Output the [x, y] coordinate of the center of the cell containing the given text.  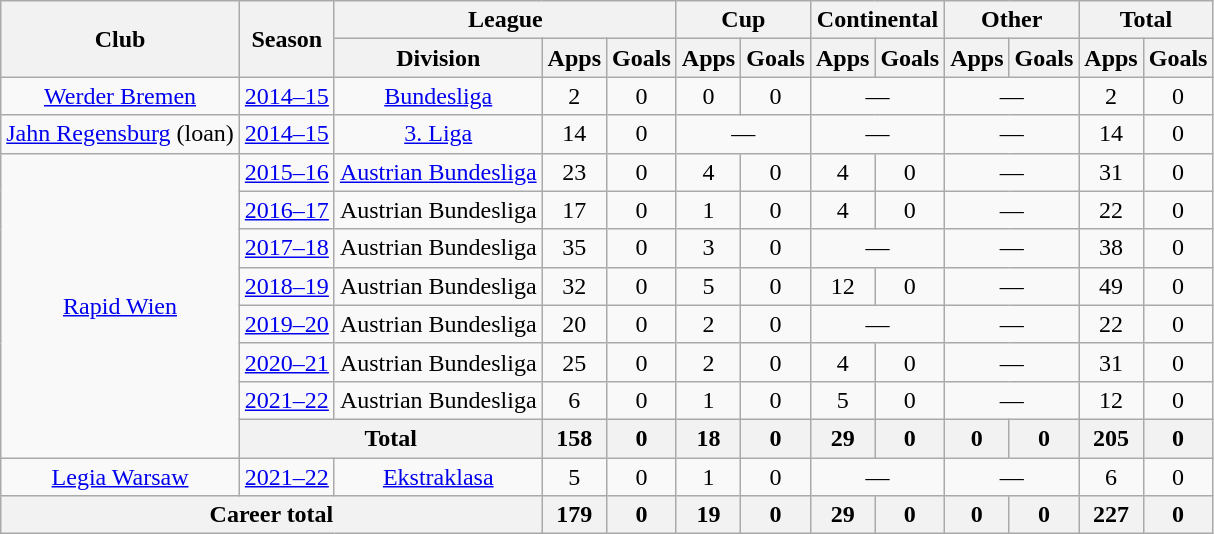
227 [1111, 515]
3 [708, 248]
Ekstraklasa [438, 477]
Career total [272, 515]
Other [1012, 20]
25 [574, 362]
2019–20 [286, 324]
2015–16 [286, 172]
3. Liga [438, 134]
Werder Bremen [120, 96]
18 [708, 438]
38 [1111, 248]
Jahn Regensburg (loan) [120, 134]
Cup [743, 20]
2018–19 [286, 286]
205 [1111, 438]
20 [574, 324]
158 [574, 438]
19 [708, 515]
32 [574, 286]
17 [574, 210]
2016–17 [286, 210]
2017–18 [286, 248]
Season [286, 39]
Continental [877, 20]
League [505, 20]
2020–21 [286, 362]
179 [574, 515]
Bundesliga [438, 96]
Legia Warsaw [120, 477]
23 [574, 172]
Club [120, 39]
Division [438, 58]
Rapid Wien [120, 305]
35 [574, 248]
49 [1111, 286]
